Return [x, y] of the center of cell containing provided text 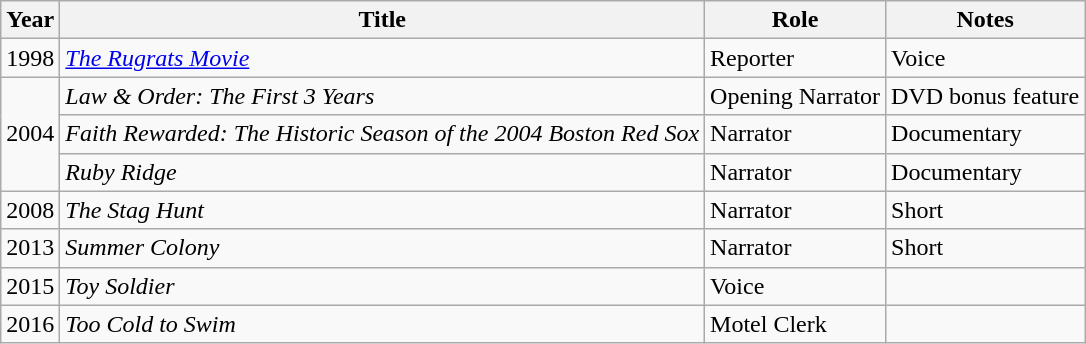
2004 [30, 134]
Year [30, 20]
Motel Clerk [796, 324]
Summer Colony [382, 248]
Ruby Ridge [382, 172]
Faith Rewarded: The Historic Season of the 2004 Boston Red Sox [382, 134]
Toy Soldier [382, 286]
2008 [30, 210]
2015 [30, 286]
Title [382, 20]
The Stag Hunt [382, 210]
The Rugrats Movie [382, 58]
Role [796, 20]
1998 [30, 58]
Opening Narrator [796, 96]
DVD bonus feature [986, 96]
Notes [986, 20]
Law & Order: The First 3 Years [382, 96]
Reporter [796, 58]
2013 [30, 248]
Too Cold to Swim [382, 324]
2016 [30, 324]
